Locate the cell with the specified text and output its (x, y) center coordinate. 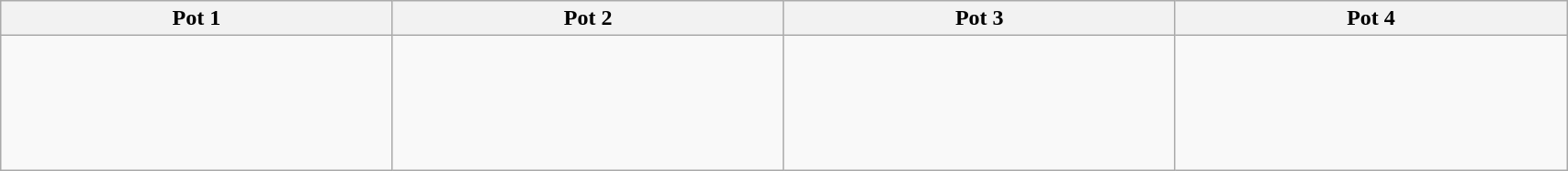
Pot 2 (588, 18)
Pot 3 (979, 18)
Pot 1 (197, 18)
Pot 4 (1371, 18)
